Find where the given text appears and provide that cell's center as [X, Y] coordinate. 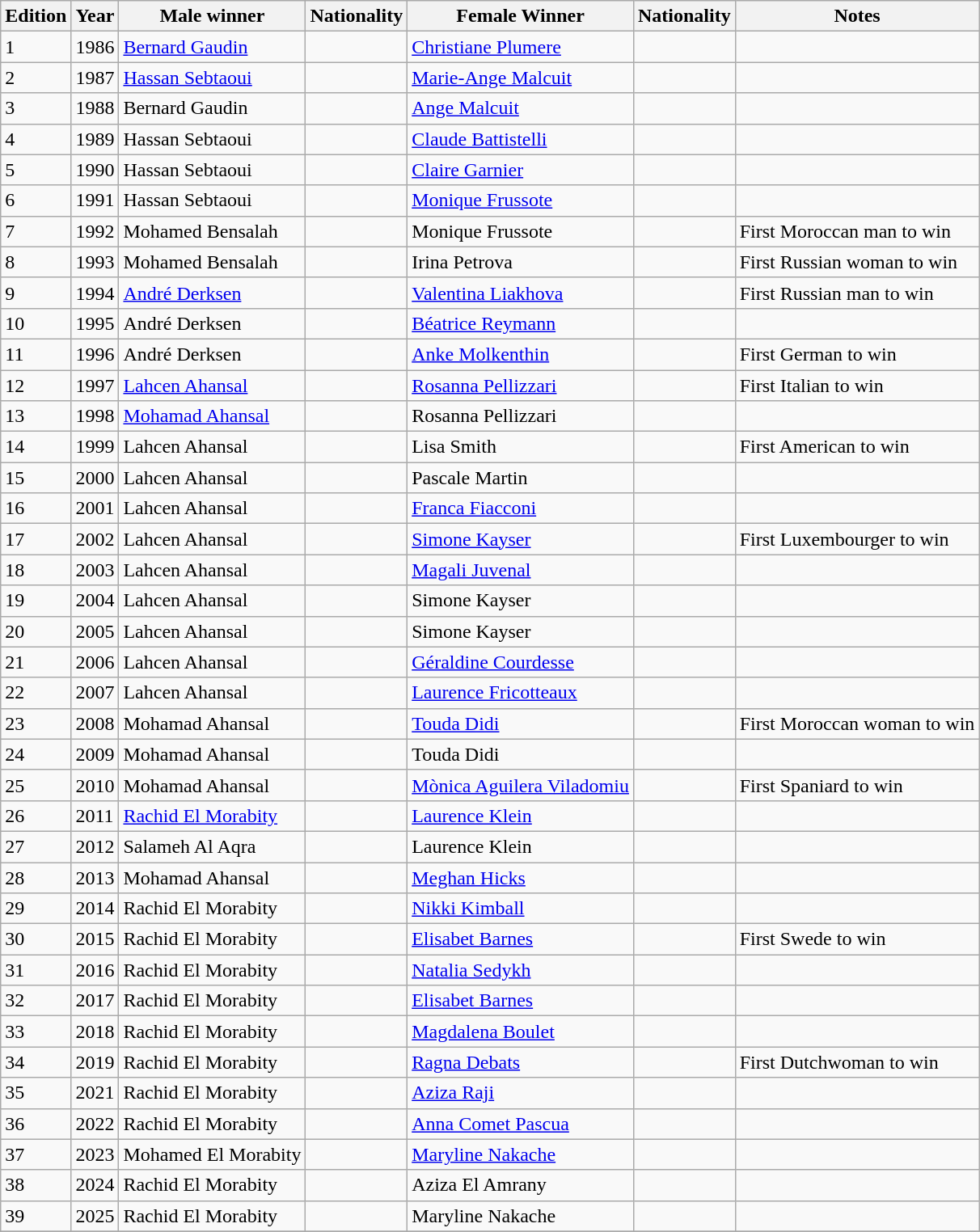
1990 [95, 170]
2002 [95, 539]
Anna Comet Pascua [521, 1124]
35 [36, 1093]
23 [36, 724]
15 [36, 478]
19 [36, 601]
2001 [95, 508]
2006 [95, 662]
9 [36, 293]
Edition [36, 16]
First Moroccan man to win [857, 231]
Béatrice Reymann [521, 323]
First Moroccan woman to win [857, 724]
2000 [95, 478]
18 [36, 570]
Aziza Raji [521, 1093]
2007 [95, 693]
First Italian to win [857, 386]
Lisa Smith [521, 447]
1999 [95, 447]
Natalia Sedykh [521, 970]
1988 [95, 108]
3 [36, 108]
Franca Fiacconi [521, 508]
2016 [95, 970]
First German to win [857, 354]
14 [36, 447]
8 [36, 262]
1998 [95, 416]
1993 [95, 262]
2022 [95, 1124]
First Swede to win [857, 939]
26 [36, 816]
Magdalena Boulet [521, 1032]
Magali Juvenal [521, 570]
Pascale Martin [521, 478]
Nikki Kimball [521, 909]
Laurence Fricotteaux [521, 693]
1986 [95, 47]
32 [36, 1001]
2008 [95, 724]
6 [36, 200]
4 [36, 139]
12 [36, 386]
2018 [95, 1032]
Marie-Ange Malcuit [521, 78]
Female Winner [521, 16]
11 [36, 354]
7 [36, 231]
2013 [95, 877]
Mònica Aguilera Viladomiu [521, 785]
24 [36, 754]
Ange Malcuit [521, 108]
2019 [95, 1062]
1994 [95, 293]
2003 [95, 570]
2017 [95, 1001]
2012 [95, 846]
Salameh Al Aqra [212, 846]
1995 [95, 323]
2024 [95, 1185]
28 [36, 877]
1996 [95, 354]
10 [36, 323]
36 [36, 1124]
Valentina Liakhova [521, 293]
First Russian man to win [857, 293]
Ragna Debats [521, 1062]
5 [36, 170]
30 [36, 939]
Anke Molkenthin [521, 354]
Meghan Hicks [521, 877]
22 [36, 693]
29 [36, 909]
First American to win [857, 447]
Notes [857, 16]
2005 [95, 631]
Christiane Plumere [521, 47]
25 [36, 785]
1989 [95, 139]
First Luxembourger to win [857, 539]
Male winner [212, 16]
1987 [95, 78]
2 [36, 78]
39 [36, 1216]
First Russian woman to win [857, 262]
Claude Battistelli [521, 139]
2009 [95, 754]
1991 [95, 200]
First Spaniard to win [857, 785]
Aziza El Amrany [521, 1185]
First Dutchwoman to win [857, 1062]
38 [36, 1185]
2011 [95, 816]
2014 [95, 909]
33 [36, 1032]
Géraldine Courdesse [521, 662]
2023 [95, 1154]
1997 [95, 386]
2010 [95, 785]
20 [36, 631]
16 [36, 508]
2025 [95, 1216]
13 [36, 416]
2021 [95, 1093]
34 [36, 1062]
1 [36, 47]
37 [36, 1154]
17 [36, 539]
Mohamed El Morabity [212, 1154]
Claire Garnier [521, 170]
1992 [95, 231]
27 [36, 846]
2015 [95, 939]
21 [36, 662]
Irina Petrova [521, 262]
31 [36, 970]
Year [95, 16]
2004 [95, 601]
